For the text-containing cell, return its midpoint in (x, y) coordinate format. 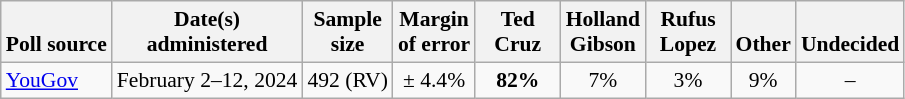
3% (688, 80)
Marginof error (434, 32)
± 4.4% (434, 80)
HollandGibson (602, 32)
7% (602, 80)
Other (764, 32)
9% (764, 80)
– (850, 80)
Undecided (850, 32)
Date(s)administered (208, 32)
YouGov (56, 80)
492 (RV) (348, 80)
February 2–12, 2024 (208, 80)
Poll source (56, 32)
82% (518, 80)
TedCruz (518, 32)
RufusLopez (688, 32)
Samplesize (348, 32)
